Provide the [X, Y] coordinate of the cell's center where the given text is located.  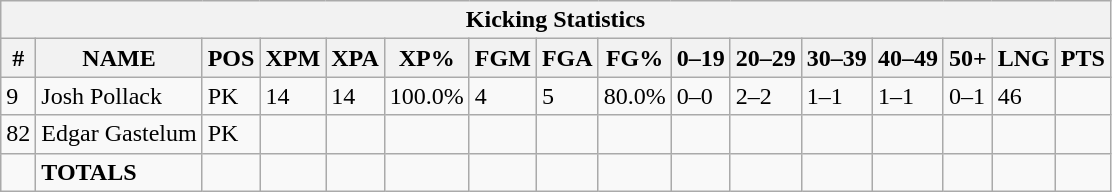
Josh Pollack [119, 96]
XP% [426, 58]
82 [18, 134]
100.0% [426, 96]
FGA [567, 58]
2–2 [766, 96]
30–39 [836, 58]
40–49 [908, 58]
XPA [356, 58]
LNG [1024, 58]
Edgar Gastelum [119, 134]
5 [567, 96]
XPM [293, 58]
POS [231, 58]
FGM [502, 58]
46 [1024, 96]
4 [502, 96]
Kicking Statistics [556, 20]
# [18, 58]
FG% [634, 58]
PTS [1082, 58]
20–29 [766, 58]
9 [18, 96]
NAME [119, 58]
0–19 [700, 58]
50+ [968, 58]
80.0% [634, 96]
TOTALS [119, 172]
0–0 [700, 96]
0–1 [968, 96]
